From the cell containing the given text, extract its center point as [X, Y] coordinate. 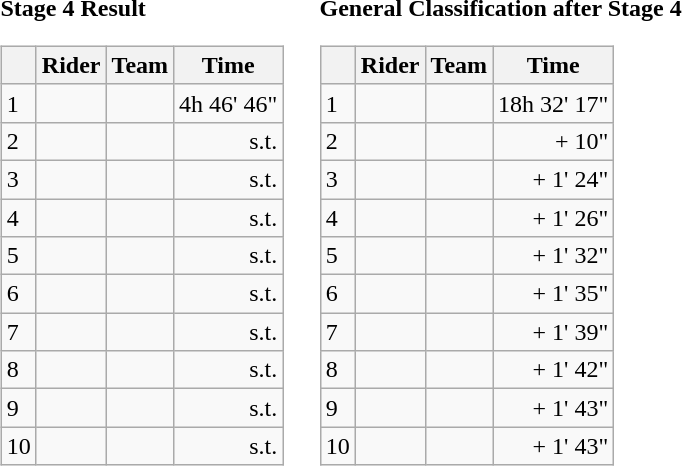
+ 1' 35" [554, 294]
+ 1' 39" [554, 332]
18h 32' 17" [554, 103]
+ 1' 42" [554, 370]
+ 1' 26" [554, 217]
+ 10" [554, 141]
+ 1' 24" [554, 179]
+ 1' 32" [554, 256]
4h 46' 46" [228, 103]
